Output the [X, Y] coordinate of the center of the cell containing the given text.  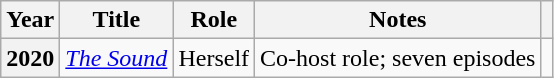
Co-host role; seven episodes [398, 58]
Title [116, 20]
2020 [30, 58]
Year [30, 20]
Herself [214, 58]
Notes [398, 20]
Role [214, 20]
The Sound [116, 58]
